Capture the cell that displays the provided text and extract its [X, Y] central coordinate. 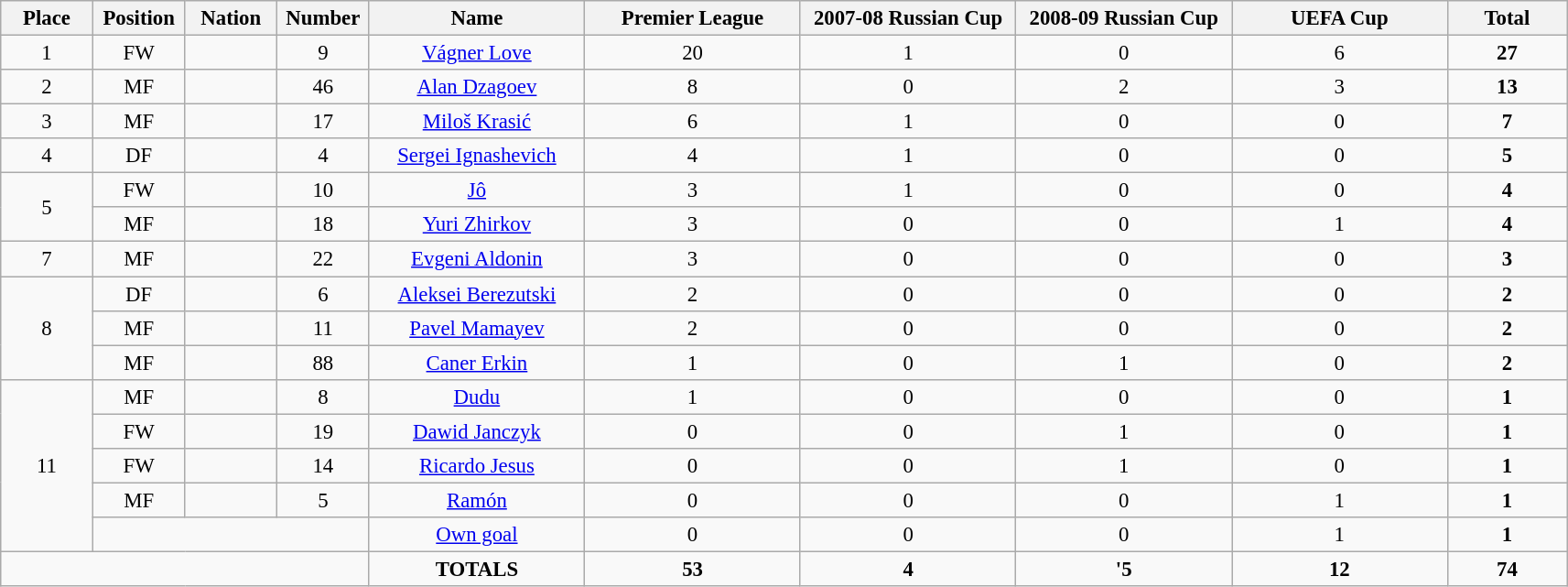
22 [324, 259]
17 [324, 122]
Place [48, 18]
Position [139, 18]
Premier League [693, 18]
UEFA Cup [1340, 18]
9 [324, 53]
53 [693, 569]
Name [477, 18]
Aleksei Berezutski [477, 294]
Alan Dzagoev [477, 87]
Vágner Love [477, 53]
Dudu [477, 397]
'5 [1124, 569]
14 [324, 466]
Caner Erkin [477, 363]
Own goal [477, 535]
10 [324, 190]
Yuri Zhirkov [477, 224]
13 [1507, 87]
2008-09 Russian Cup [1124, 18]
20 [693, 53]
Ricardo Jesus [477, 466]
18 [324, 224]
Number [324, 18]
46 [324, 87]
Ramón [477, 500]
Miloš Krasić [477, 122]
19 [324, 431]
Total [1507, 18]
12 [1340, 569]
88 [324, 363]
Dawid Janczyk [477, 431]
27 [1507, 53]
TOTALS [477, 569]
2007-08 Russian Cup [908, 18]
Evgeni Aldonin [477, 259]
Sergei Ignashevich [477, 156]
Pavel Mamayev [477, 328]
Nation [231, 18]
74 [1507, 569]
Jô [477, 190]
